Identify which cell holds the provided text, then report its [x, y] central coordinate. 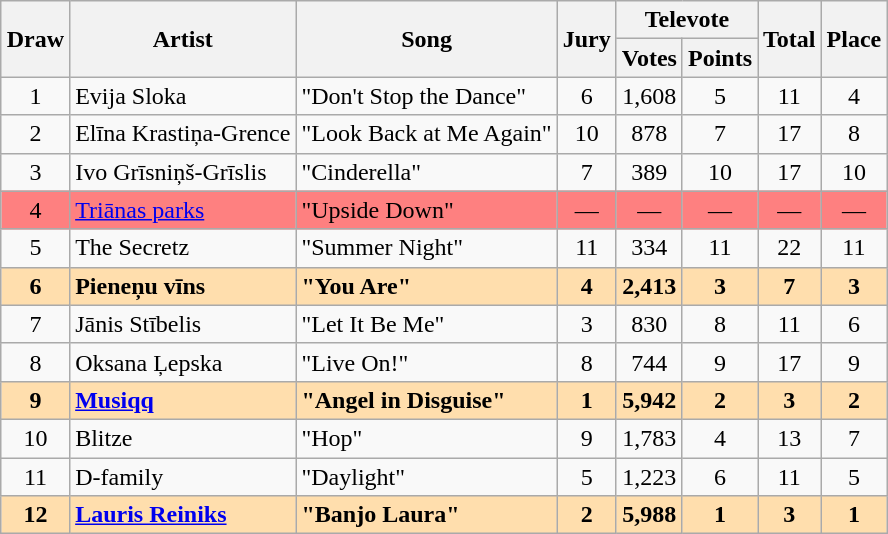
Song [426, 39]
Televote [686, 20]
Votes [649, 58]
"Let It Be Me" [426, 324]
Pieneņu vīns [183, 286]
830 [649, 324]
Evija Sloka [183, 96]
"Live On!" [426, 362]
Musiqq [183, 400]
"You Are" [426, 286]
Jānis Stībelis [183, 324]
334 [649, 248]
389 [649, 172]
Draw [35, 39]
Points [720, 58]
1,608 [649, 96]
Total [790, 39]
Artist [183, 39]
"Upside Down" [426, 210]
Place [854, 39]
Lauris Reiniks [183, 515]
22 [790, 248]
Elīna Krastiņa-Grence [183, 134]
D-family [183, 477]
"Cinderella" [426, 172]
"Angel in Disguise" [426, 400]
Triānas parks [183, 210]
"Summer Night" [426, 248]
13 [790, 438]
Oksana Ļepska [183, 362]
Blitze [183, 438]
Ivo Grīsniņš-Grīslis [183, 172]
1,223 [649, 477]
Jury [586, 39]
744 [649, 362]
1,783 [649, 438]
5,988 [649, 515]
2,413 [649, 286]
"Daylight" [426, 477]
5,942 [649, 400]
"Look Back at Me Again" [426, 134]
The Secretz [183, 248]
12 [35, 515]
"Banjo Laura" [426, 515]
"Don't Stop the Dance" [426, 96]
878 [649, 134]
"Hop" [426, 438]
